Pinpoint the cell where the given text exists, returning its (X, Y) midpoint coordinate. 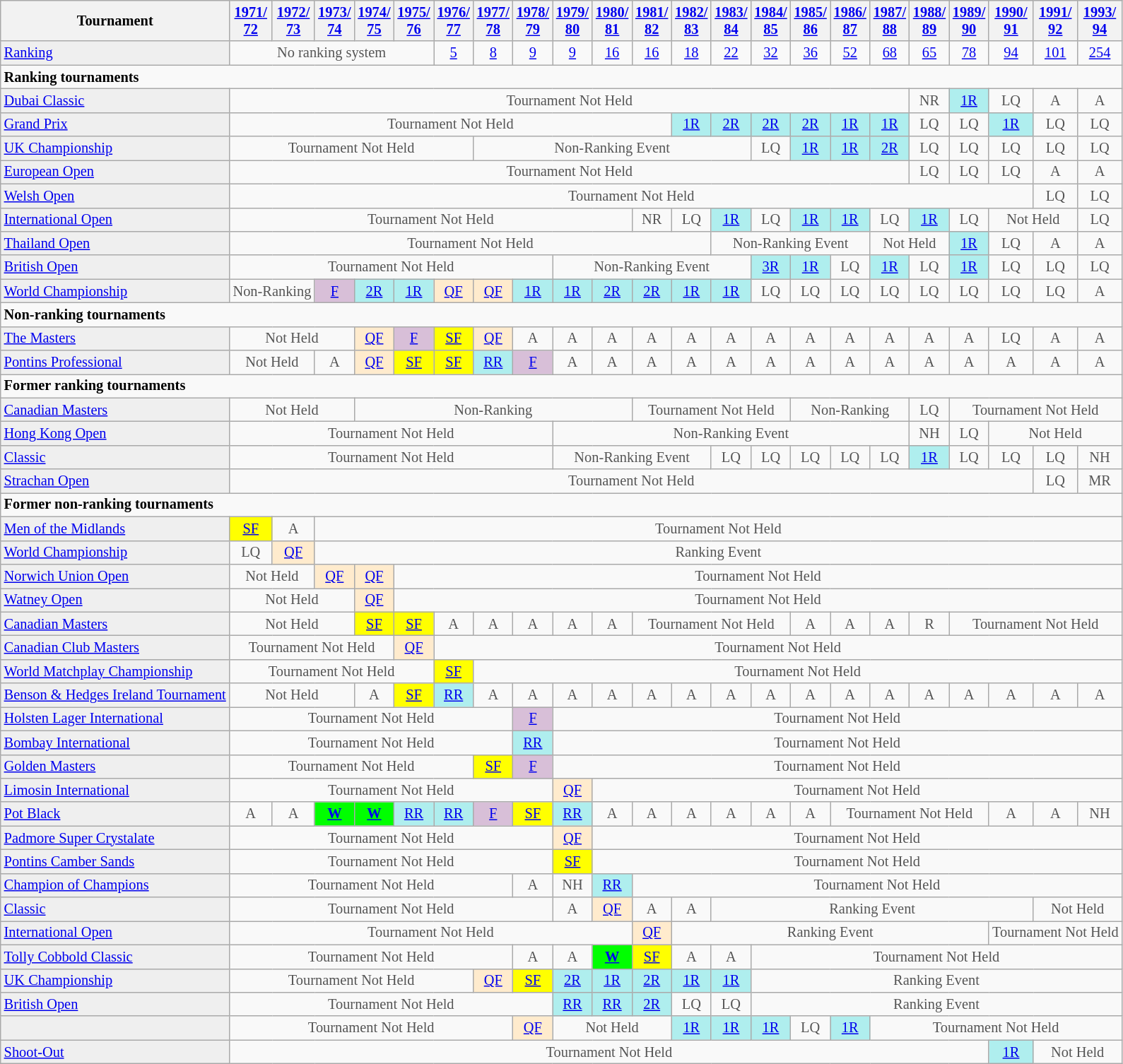
Limosin International (115, 790)
1982/83 (691, 20)
1975/76 (413, 20)
Benson & Hedges Ireland Tournament (115, 695)
22 (731, 53)
Padmore Super Crystalate (115, 838)
Tournament (115, 20)
1981/82 (652, 20)
Welsh Open (115, 196)
Strachan Open (115, 481)
1985/86 (811, 20)
101 (1056, 53)
1988/89 (929, 20)
3R (770, 267)
Dubai Classic (115, 100)
Pontins Camber Sands (115, 861)
1972/73 (293, 20)
78 (969, 53)
No ranking system (332, 53)
Tolly Cobbold Classic (115, 957)
Ranking tournaments (561, 77)
1980/81 (612, 20)
1974/75 (374, 20)
Former non-ranking tournaments (561, 504)
1976/77 (454, 20)
Holsten Lager International (115, 719)
52 (850, 53)
254 (1100, 53)
Pontins Professional (115, 362)
1987/88 (890, 20)
1979/80 (572, 20)
18 (691, 53)
Thailand Open (115, 243)
68 (890, 53)
Former ranking tournaments (561, 386)
1984/85 (770, 20)
Norwich Union Open (115, 576)
8 (493, 53)
Golden Masters (115, 767)
Non-ranking tournaments (561, 314)
65 (929, 53)
Pot Black (115, 814)
1989/90 (969, 20)
Bombay International (115, 743)
Champion of Champions (115, 885)
32 (770, 53)
1983/84 (731, 20)
5 (454, 53)
Shoot-Out (115, 1052)
1971/72 (251, 20)
Men of the Midlands (115, 528)
European Open (115, 172)
Hong Kong Open (115, 433)
1991/92 (1056, 20)
Canadian Club Masters (115, 647)
The Masters (115, 338)
1977/78 (493, 20)
1978/79 (533, 20)
36 (811, 53)
1993/94 (1100, 20)
R (929, 624)
MR (1100, 481)
Grand Prix (115, 124)
1973/74 (334, 20)
1990/91 (1011, 20)
1986/87 (850, 20)
94 (1011, 53)
Ranking (115, 53)
World Matchplay Championship (115, 671)
Watney Open (115, 600)
